Scan for the cell matching the given text and deliver its [X, Y] coordinate at center. 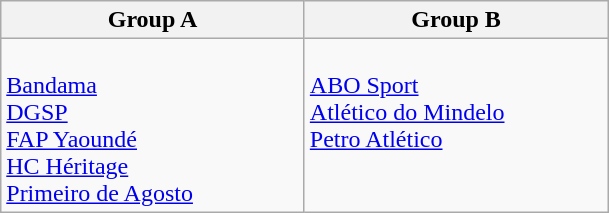
ABO Sport Atlético do Mindelo Petro Atlético [456, 126]
Group B [456, 20]
Group A [153, 20]
Bandama DGSP FAP Yaoundé HC Héritage Primeiro de Agosto [153, 126]
